Locate the cell with the specified text and output its (X, Y) center coordinate. 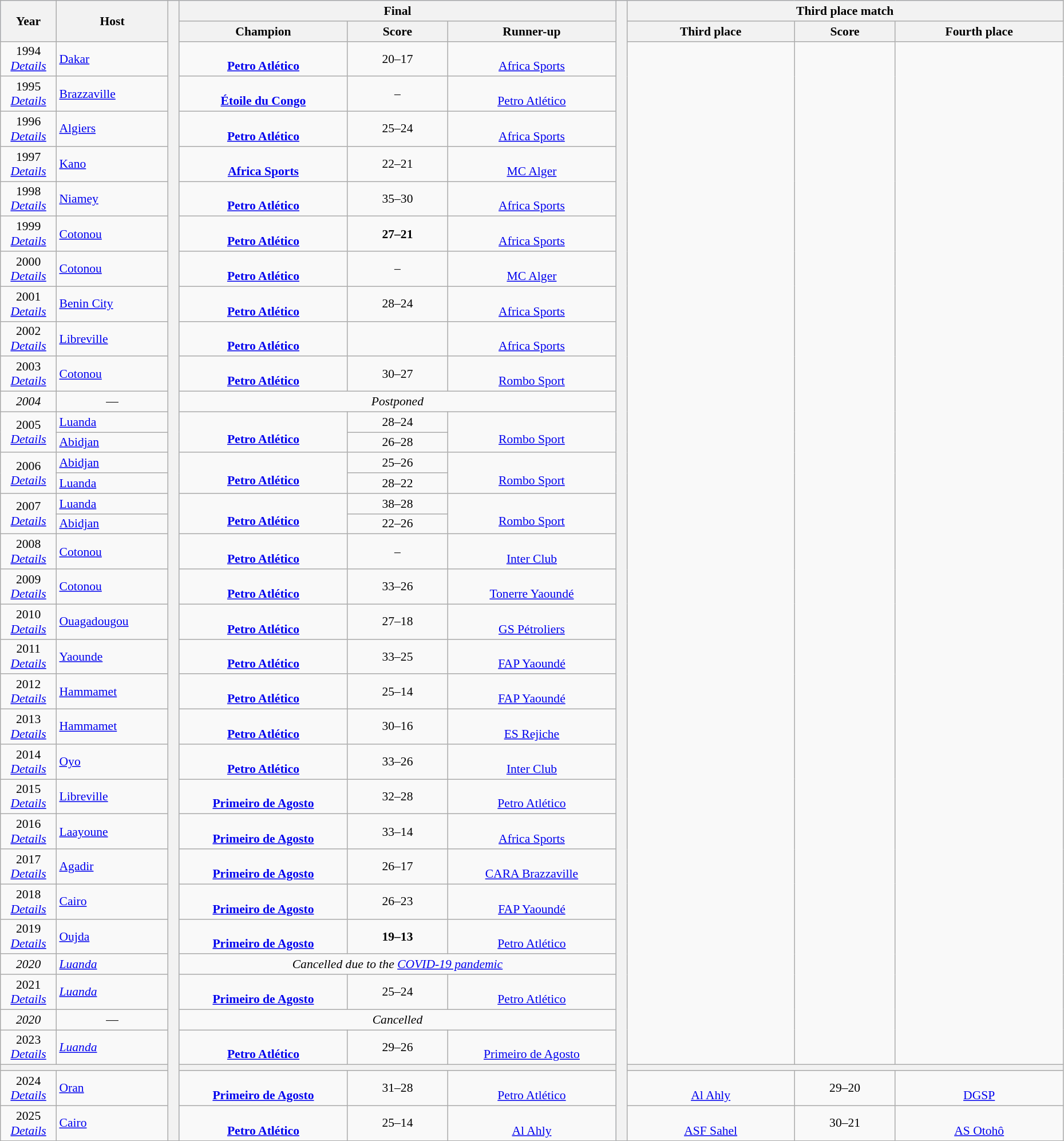
Algiers (112, 129)
Ouagadougou (112, 622)
2024Details (29, 1088)
2012Details (29, 692)
1999Details (29, 234)
ES Rejiche (531, 727)
33–14 (398, 831)
Oyo (112, 761)
2001Details (29, 303)
Kano (112, 164)
2006Details (29, 473)
1996Details (29, 129)
Host (112, 21)
2019Details (29, 937)
AS Otohô (979, 1123)
26–23 (398, 901)
2025Details (29, 1123)
26–17 (398, 867)
2008Details (29, 552)
Oujda (112, 937)
Year (29, 21)
2004 (29, 402)
2007Details (29, 514)
Fourth place (979, 31)
30–27 (398, 374)
Benin City (112, 303)
Tonerre Yaoundé (531, 586)
DGSP (979, 1088)
38–28 (398, 504)
22–26 (398, 524)
2011Details (29, 656)
2010Details (29, 622)
32–28 (398, 797)
2013Details (29, 727)
20–17 (398, 58)
27–21 (398, 234)
2015Details (29, 797)
2016Details (29, 831)
Champion (263, 31)
2005Details (29, 432)
1998Details (29, 199)
2021Details (29, 992)
33–25 (398, 656)
Agadir (112, 867)
Cancelled due to the COVID-19 pandemic (397, 965)
26–28 (398, 443)
Dakar (112, 58)
Final (397, 11)
1994Details (29, 58)
Third place (711, 31)
2003Details (29, 374)
Cancelled (397, 1020)
30–21 (845, 1123)
Runner-up (531, 31)
Yaounde (112, 656)
29–20 (845, 1088)
35–30 (398, 199)
2000Details (29, 269)
GS Pétroliers (531, 622)
CARA Brazzaville (531, 867)
2018Details (29, 901)
Étoile du Congo (263, 94)
2002Details (29, 339)
27–18 (398, 622)
2017Details (29, 867)
22–21 (398, 164)
ASF Sahel (711, 1123)
Niamey (112, 199)
2014Details (29, 761)
25–26 (398, 463)
Third place match (845, 11)
2023Details (29, 1048)
Laayoune (112, 831)
1997Details (29, 164)
Brazzaville (112, 94)
31–28 (398, 1088)
2009Details (29, 586)
1995Details (29, 94)
30–16 (398, 727)
19–13 (398, 937)
28–22 (398, 483)
29–26 (398, 1048)
Postponed (397, 402)
Oran (112, 1088)
